Determine the (X, Y) coordinate at the center of the cell enclosing the given text.  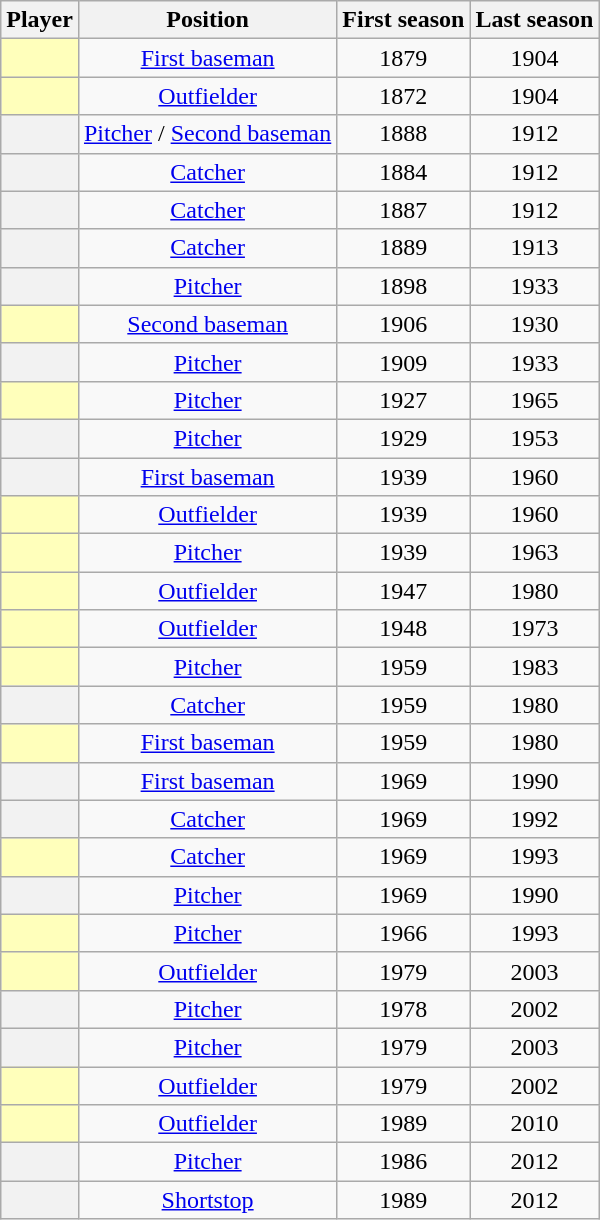
1888 (404, 134)
1879 (404, 58)
Player (40, 20)
1872 (404, 96)
1953 (534, 438)
Shortstop (207, 1200)
1973 (534, 629)
1898 (404, 286)
1929 (404, 438)
1906 (404, 324)
1992 (534, 819)
1887 (404, 210)
Second baseman (207, 324)
1983 (534, 667)
First season (404, 20)
1884 (404, 172)
1948 (404, 629)
1965 (534, 400)
1909 (404, 362)
1947 (404, 591)
1966 (404, 933)
Pitcher / Second baseman (207, 134)
1889 (404, 248)
1930 (534, 324)
1963 (534, 553)
1927 (404, 400)
Position (207, 20)
1986 (404, 1162)
2010 (534, 1124)
Last season (534, 20)
1978 (404, 1009)
1913 (534, 248)
